From the cell containing the given text, extract its center point as (x, y) coordinate. 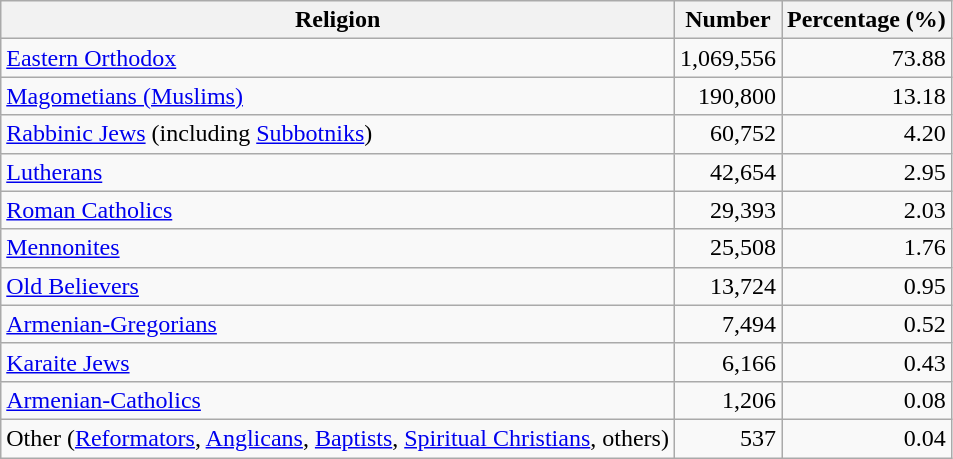
1.76 (867, 248)
4.20 (867, 134)
Other (Reformators, Anglicans, Baptists, Spiritual Christians, others) (338, 438)
42,654 (728, 172)
0.52 (867, 324)
73.88 (867, 58)
7,494 (728, 324)
Mennonites (338, 248)
25,508 (728, 248)
60,752 (728, 134)
Armenian-Catholics (338, 400)
13,724 (728, 286)
1,206 (728, 400)
Roman Catholics (338, 210)
Magometians (Muslims) (338, 96)
Karaite Jews (338, 362)
0.04 (867, 438)
Eastern Orthodox (338, 58)
Rabbinic Jews (including Subbotniks) (338, 134)
Armenian-Gregorians (338, 324)
29,393 (728, 210)
2.03 (867, 210)
6,166 (728, 362)
Number (728, 20)
13.18 (867, 96)
537 (728, 438)
Lutherans (338, 172)
0.08 (867, 400)
Percentage (%) (867, 20)
190,800 (728, 96)
0.43 (867, 362)
0.95 (867, 286)
Old Believers (338, 286)
2.95 (867, 172)
Religion (338, 20)
1,069,556 (728, 58)
